Pinpoint the cell where the given text exists, returning its (x, y) midpoint coordinate. 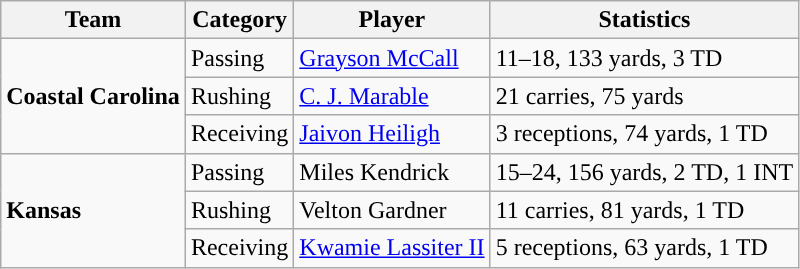
21 carries, 75 yards (644, 96)
C. J. Marable (392, 96)
Player (392, 20)
15–24, 156 yards, 2 TD, 1 INT (644, 172)
3 receptions, 74 yards, 1 TD (644, 134)
Category (239, 20)
11–18, 133 yards, 3 TD (644, 58)
Miles Kendrick (392, 172)
Grayson McCall (392, 58)
Jaivon Heiligh (392, 134)
5 receptions, 63 yards, 1 TD (644, 248)
Velton Gardner (392, 210)
Coastal Carolina (94, 96)
11 carries, 81 yards, 1 TD (644, 210)
Kwamie Lassiter II (392, 248)
Statistics (644, 20)
Kansas (94, 210)
Team (94, 20)
